Identify which cell holds the provided text, then report its [X, Y] central coordinate. 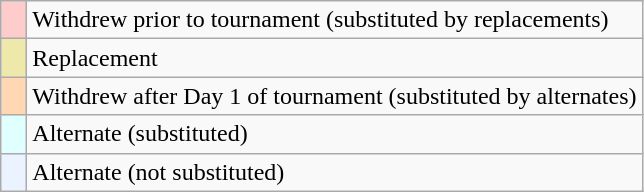
Alternate (not substituted) [334, 172]
Withdrew prior to tournament (substituted by replacements) [334, 20]
Alternate (substituted) [334, 134]
Withdrew after Day 1 of tournament (substituted by alternates) [334, 96]
Replacement [334, 58]
